Scan for the cell matching the given text and deliver its (x, y) coordinate at center. 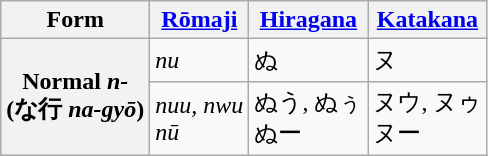
Rōmaji (200, 20)
ぬう, ぬぅぬー (308, 118)
Katakana (428, 20)
Normal n-(な行 na-gyō) (76, 98)
nu (200, 60)
ヌウ, ヌゥヌー (428, 118)
Hiragana (308, 20)
ぬ (308, 60)
ヌ (428, 60)
nuu, nwunū (200, 118)
Form (76, 20)
